Return the [x, y] coordinate for the center point of the cell that contains the specified text.  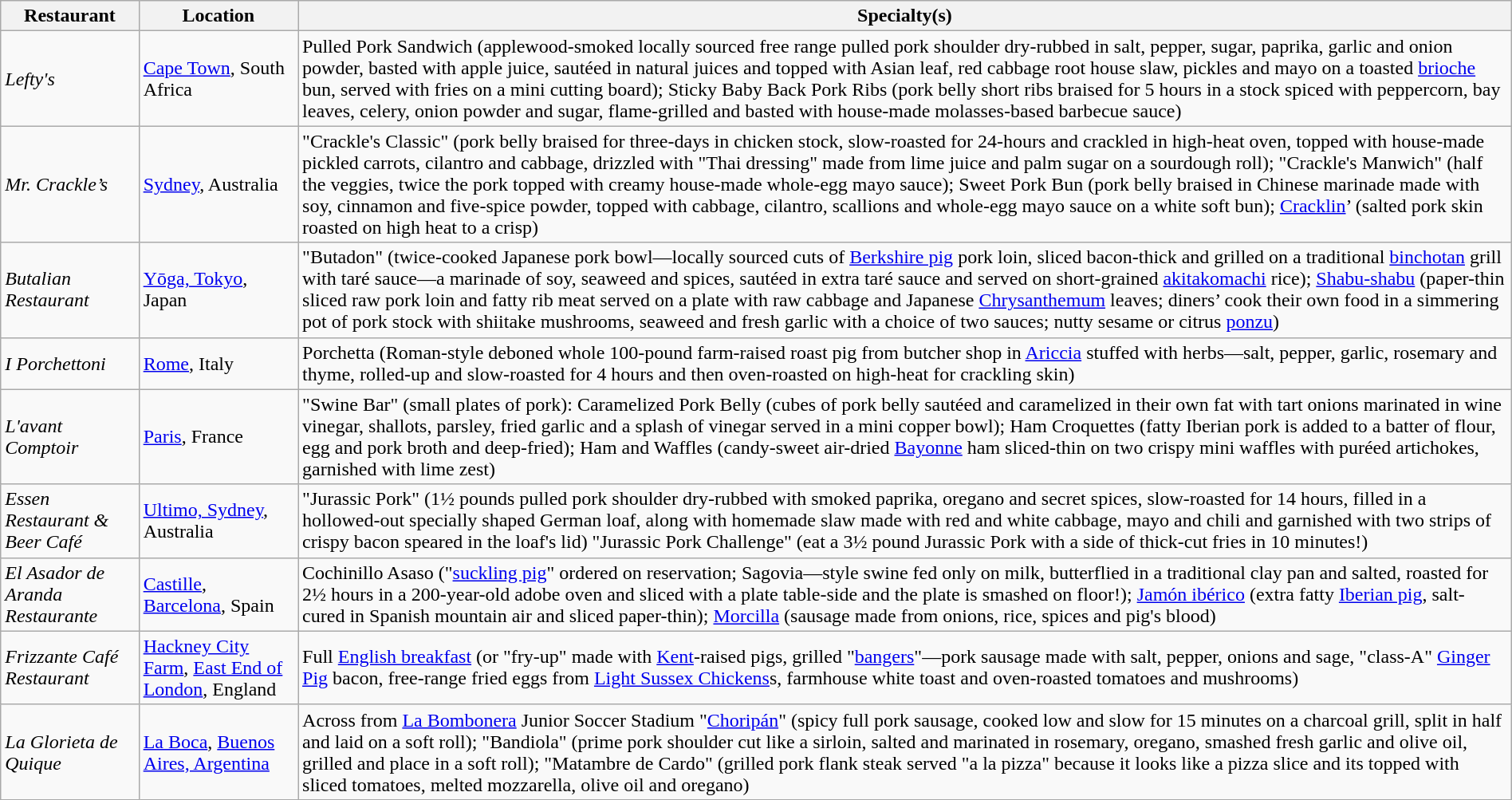
Location [219, 16]
La Boca, Buenos Aires, Argentina [219, 751]
Ultimo, Sydney, Australia [219, 521]
Rome, Italy [219, 364]
Hackney City Farm, East End of London, England [219, 668]
La Glorieta de Quique [70, 751]
L'avant Comptoir [70, 437]
Sydney, Australia [219, 184]
Essen Restaurant & Beer Café [70, 521]
Mr. Crackle’s [70, 184]
Lefty's [70, 78]
Cape Town, South Africa [219, 78]
Butalian Restaurant [70, 290]
Paris, France [219, 437]
I Porchettoni [70, 364]
Specialty(s) [905, 16]
Yōga, Tokyo, Japan [219, 290]
Frizzante Café Restaurant [70, 668]
Castille, Barcelona, Spain [219, 594]
Restaurant [70, 16]
El Asador de Aranda Restaurante [70, 594]
